Output the [X, Y] coordinate of the center of the cell containing the given text.  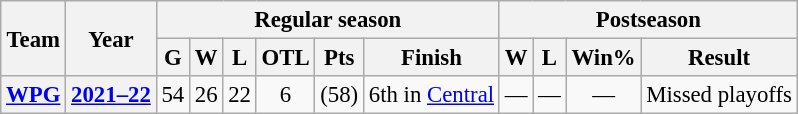
OTL [286, 58]
Result [719, 58]
Regular season [328, 20]
6 [286, 95]
Postseason [648, 20]
22 [240, 95]
2021–22 [111, 95]
Year [111, 38]
Team [34, 38]
WPG [34, 95]
54 [172, 95]
Finish [431, 58]
G [172, 58]
26 [206, 95]
6th in Central [431, 95]
(58) [340, 95]
Win% [604, 58]
Pts [340, 58]
Missed playoffs [719, 95]
